Identify which cell holds the provided text, then report its [x, y] central coordinate. 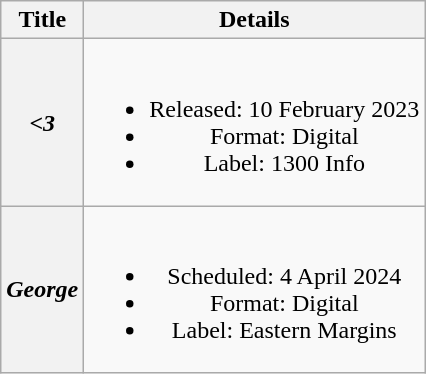
Scheduled: 4 April 2024Format: DigitalLabel: Eastern Margins [254, 290]
Details [254, 20]
George [42, 290]
Title [42, 20]
Released: 10 February 2023Format: DigitalLabel: 1300 Info [254, 122]
<3 [42, 122]
